Output the [x, y] coordinate of the center of the cell containing the given text.  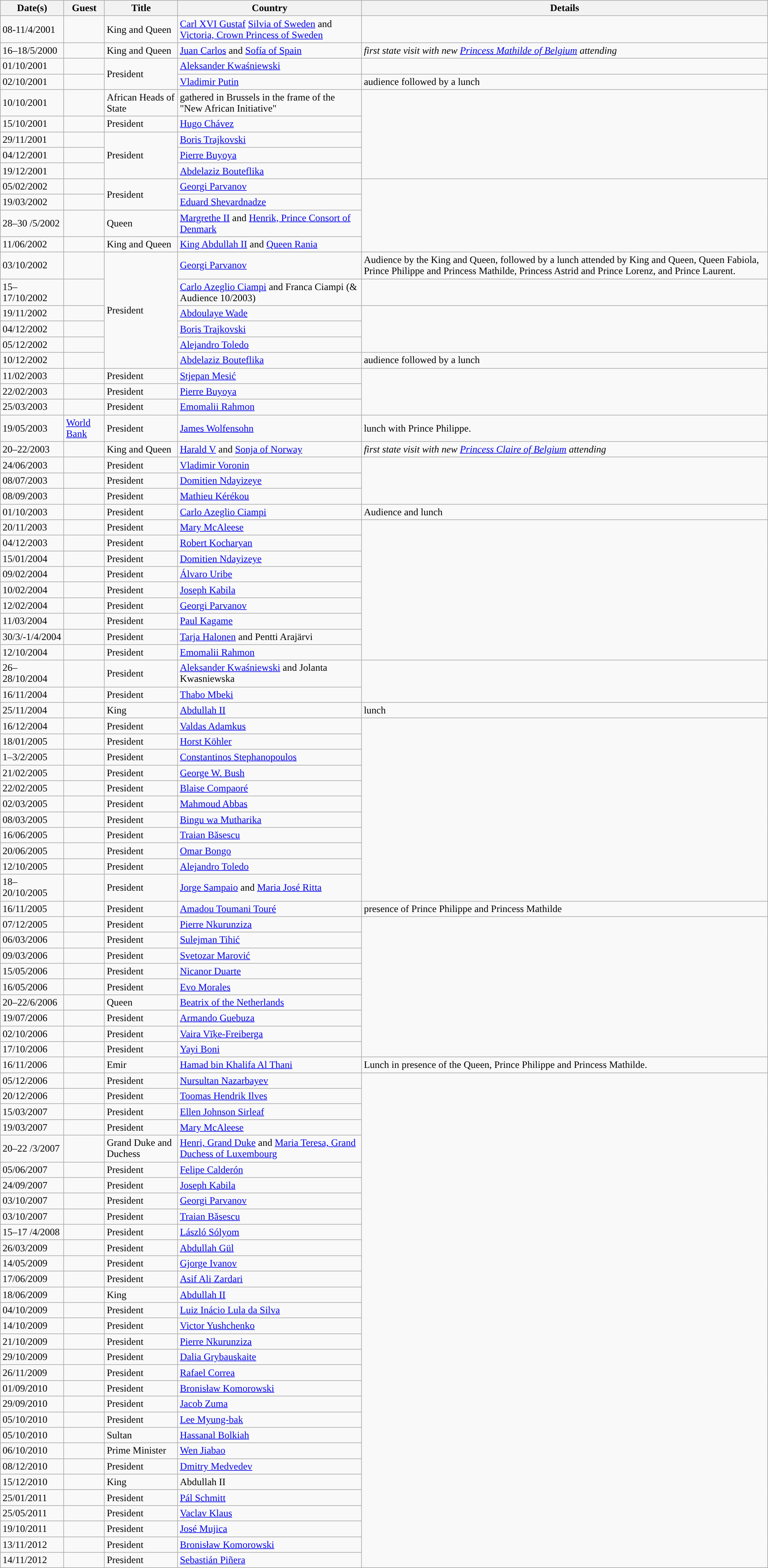
26–28/10/2004 [32, 674]
László Sólyom [270, 1232]
first state visit with new Princess Mathilde of Belgium attending [565, 50]
Abdoulaye Wade [270, 313]
Title [141, 8]
Nursultan Nazarbayev [270, 1081]
06/03/2006 [32, 940]
Sultan [141, 1435]
Yayi Boni [270, 1049]
09/03/2006 [32, 955]
25/01/2011 [32, 1497]
04/12/2002 [32, 329]
Vladimir Putin [270, 82]
10/10/2001 [32, 103]
04/10/2009 [32, 1310]
21/02/2005 [32, 773]
Vaclav Klaus [270, 1513]
15–17 /4/2008 [32, 1232]
Hamad bin Khalifa Al Thani [270, 1065]
29/10/2009 [32, 1357]
26/11/2009 [32, 1373]
Robert Kocharyan [270, 543]
Amadou Toumani Touré [270, 909]
19/10/2011 [32, 1529]
Thabo Mbeki [270, 695]
22/02/2003 [32, 391]
Grand Duke and Duchess [141, 1149]
05/12/2006 [32, 1081]
Svetozar Marović [270, 955]
Aleksander Kwaśniewski and Jolanta Kwasniewska [270, 674]
Luiz Inácio Lula da Silva [270, 1310]
19/03/2002 [32, 202]
18/01/2005 [32, 741]
Valdas Adamkus [270, 726]
George W. Bush [270, 773]
18/06/2009 [32, 1294]
03/10/2002 [32, 266]
James Wolfensohn [270, 428]
08/03/2005 [32, 820]
19/05/2003 [32, 428]
Date(s) [32, 8]
15–17/10/2002 [32, 292]
Margrethe II and Henrik, Prince Consort of Denmark [270, 223]
15/01/2004 [32, 559]
16/05/2006 [32, 987]
Felipe Calderón [270, 1170]
Mahmoud Abbas [270, 804]
Wen Jiabao [270, 1451]
02/10/2006 [32, 1033]
15/05/2006 [32, 971]
Dmitry Medvedev [270, 1466]
11/03/2004 [32, 621]
19/12/2001 [32, 171]
20/12/2006 [32, 1096]
Hugo Chávez [270, 124]
14/10/2009 [32, 1326]
08/09/2003 [32, 496]
Country [270, 8]
10/02/2004 [32, 590]
first state visit with new Princess Claire of Belgium attending [565, 449]
06/10/2010 [32, 1451]
15/03/2007 [32, 1112]
Rafael Correa [270, 1373]
16/12/2004 [32, 726]
11/06/2002 [32, 245]
22/02/2005 [32, 789]
Gjorge Ivanov [270, 1263]
Evo Morales [270, 987]
12/10/2004 [32, 652]
lunch [565, 710]
04/12/2003 [32, 543]
Armando Guebuza [270, 1018]
14/05/2009 [32, 1263]
20/11/2003 [32, 528]
30/3/-1/4/2004 [32, 637]
12/10/2005 [32, 866]
28–30 /5/2002 [32, 223]
Mathieu Kérékou [270, 496]
21/10/2009 [32, 1342]
16/06/2005 [32, 835]
Victor Yushchenko [270, 1326]
02/03/2005 [32, 804]
12/02/2004 [32, 606]
Lee Myung-bak [270, 1419]
Beatrix of the Netherlands [270, 1002]
Sebastián Piñera [270, 1560]
Abdullah Gül [270, 1248]
gathered in Brussels in the frame of the "New African Initiative" [270, 103]
Stjepan Mesić [270, 376]
Prime Minister [141, 1451]
15/10/2001 [32, 124]
Guest [85, 8]
01/10/2001 [32, 66]
presence of Prince Philippe and Princess Mathilde [565, 909]
Henri, Grand Duke and Maria Teresa, Grand Duchess of Luxembourg [270, 1149]
16/11/2006 [32, 1065]
Toomas Hendrik Ilves [270, 1096]
17/06/2009 [32, 1279]
Omar Bongo [270, 851]
20–22 /3/2007 [32, 1149]
Sulejman Tihić [270, 940]
25/03/2003 [32, 407]
Vaira Vīķe-Freiberga [270, 1033]
Nicanor Duarte [270, 971]
19/07/2006 [32, 1018]
Carlo Azeglio Ciampi and Franca Ciampi (& Audience 10/2003) [270, 292]
Tarja Halonen and Pentti Arajärvi [270, 637]
25/05/2011 [32, 1513]
Eduard Shevardnadze [270, 202]
Details [565, 8]
29/09/2010 [32, 1404]
20/06/2005 [32, 851]
Asif Ali Zardari [270, 1279]
Blaise Compaoré [270, 789]
08-11/4/2001 [32, 30]
Pál Schmitt [270, 1497]
05/12/2002 [32, 345]
01/10/2003 [32, 512]
14/11/2012 [32, 1560]
Jacob Zuma [270, 1404]
16/11/2004 [32, 695]
Bingu wa Mutharika [270, 820]
02/10/2001 [32, 82]
Ellen Johnson Sirleaf [270, 1112]
13/11/2012 [32, 1545]
26/03/2009 [32, 1248]
Hassanal Bolkiah [270, 1435]
01/09/2010 [32, 1388]
24/09/2007 [32, 1185]
World Bank [85, 428]
Jorge Sampaio and Maria José Ritta [270, 888]
Aleksander Kwaśniewski [270, 66]
16/11/2005 [32, 909]
Juan Carlos and Sofía of Spain [270, 50]
15/12/2010 [32, 1482]
17/10/2006 [32, 1049]
Carlo Azeglio Ciampi [270, 512]
04/12/2001 [32, 155]
05/06/2007 [32, 1170]
08/07/2003 [32, 480]
Audience and lunch [565, 512]
09/02/2004 [32, 574]
Dalia Grybauskaite [270, 1357]
Carl XVI Gustaf Silvia of Sweden and Victoria, Crown Princess of Sweden [270, 30]
Constantinos Stephanopoulos [270, 757]
29/11/2001 [32, 139]
07/12/2005 [32, 924]
16–18/5/2000 [32, 50]
King Abdullah II and Queen Rania [270, 245]
18–20/10/2005 [32, 888]
19/03/2007 [32, 1127]
11/02/2003 [32, 376]
10/12/2002 [32, 360]
24/06/2003 [32, 465]
José Mujica [270, 1529]
19/11/2002 [32, 313]
Horst Köhler [270, 741]
08/12/2010 [32, 1466]
Álvaro Uribe [270, 574]
African Heads of State [141, 103]
25/11/2004 [32, 710]
05/02/2002 [32, 186]
Harald V and Sonja of Norway [270, 449]
20–22/2003 [32, 449]
Vladimir Voronin [270, 465]
Emir [141, 1065]
Lunch in presence of the Queen, Prince Philippe and Princess Mathilde. [565, 1065]
Paul Kagame [270, 621]
lunch with Prince Philippe. [565, 428]
20–22/6/2006 [32, 1002]
1–3/2/2005 [32, 757]
